For the text-containing cell, return its midpoint in [x, y] coordinate format. 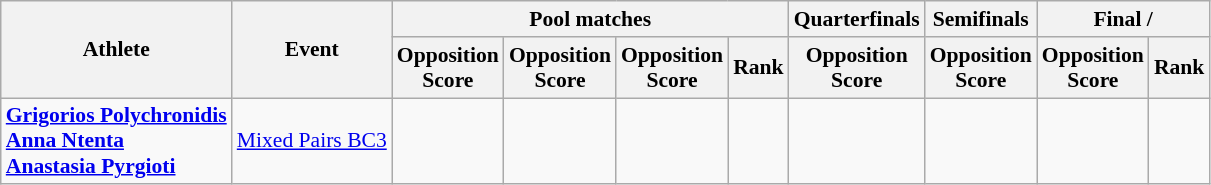
Semifinals [981, 19]
Athlete [116, 50]
Grigorios PolychronidisAnna NtentaAnastasia Pyrgioti [116, 142]
Pool matches [590, 19]
Final / [1124, 19]
Quarterfinals [857, 19]
Mixed Pairs BC3 [312, 142]
Event [312, 50]
